Pinpoint the cell where the given text exists, returning its [X, Y] midpoint coordinate. 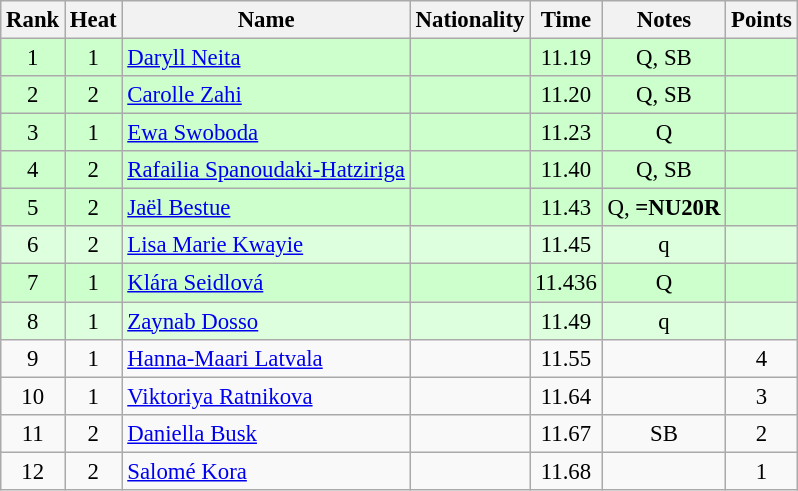
Name [266, 20]
11.19 [566, 58]
Time [566, 20]
Notes [664, 20]
Salomé Kora [266, 471]
Q, =NU20R [664, 208]
Lisa Marie Kwayie [266, 245]
SB [664, 433]
11.45 [566, 245]
11.23 [566, 133]
11.436 [566, 283]
11.67 [566, 433]
Daryll Neita [266, 58]
Daniella Busk [266, 433]
11.20 [566, 95]
Zaynab Dosso [266, 321]
7 [33, 283]
12 [33, 471]
Rank [33, 20]
11.43 [566, 208]
11.49 [566, 321]
11.55 [566, 358]
Carolle Zahi [266, 95]
Ewa Swoboda [266, 133]
Points [762, 20]
Klára Seidlová [266, 283]
11.64 [566, 396]
10 [33, 396]
11.68 [566, 471]
11.40 [566, 170]
Rafailia Spanoudaki-Hatziriga [266, 170]
Viktoriya Ratnikova [266, 396]
Jaël Bestue [266, 208]
5 [33, 208]
Heat [94, 20]
Nationality [470, 20]
Hanna-Maari Latvala [266, 358]
6 [33, 245]
8 [33, 321]
9 [33, 358]
11 [33, 433]
